Locate the cell with the specified text and output its [X, Y] center coordinate. 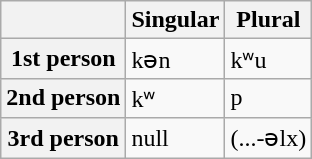
1st person [64, 59]
kən [176, 59]
Singular [176, 20]
p [268, 98]
kʷ [176, 98]
3rd person [64, 138]
2nd person [64, 98]
null [176, 138]
Plural [268, 20]
kʷu [268, 59]
(...-əlx) [268, 138]
